Pinpoint the cell where the given text exists, returning its (X, Y) midpoint coordinate. 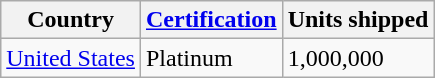
Certification (211, 20)
United States (71, 58)
Country (71, 20)
Units shipped (358, 20)
1,000,000 (358, 58)
Platinum (211, 58)
